Return the (X, Y) coordinate for the center point of the cell that contains the specified text.  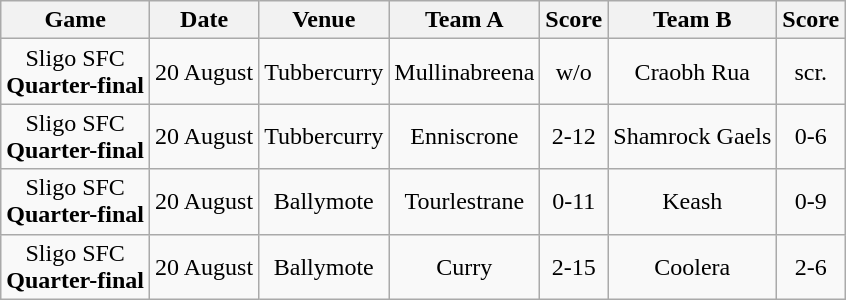
Curry (464, 266)
Shamrock Gaels (692, 136)
Enniscrone (464, 136)
Tourlestrane (464, 202)
0-11 (574, 202)
Date (204, 20)
Game (76, 20)
Craobh Rua (692, 72)
w/o (574, 72)
Team B (692, 20)
0-9 (811, 202)
Team A (464, 20)
2-6 (811, 266)
Mullinabreena (464, 72)
2-15 (574, 266)
Venue (324, 20)
Coolera (692, 266)
0-6 (811, 136)
2-12 (574, 136)
scr. (811, 72)
Keash (692, 202)
